Output the [X, Y] coordinate of the center of the cell containing the given text.  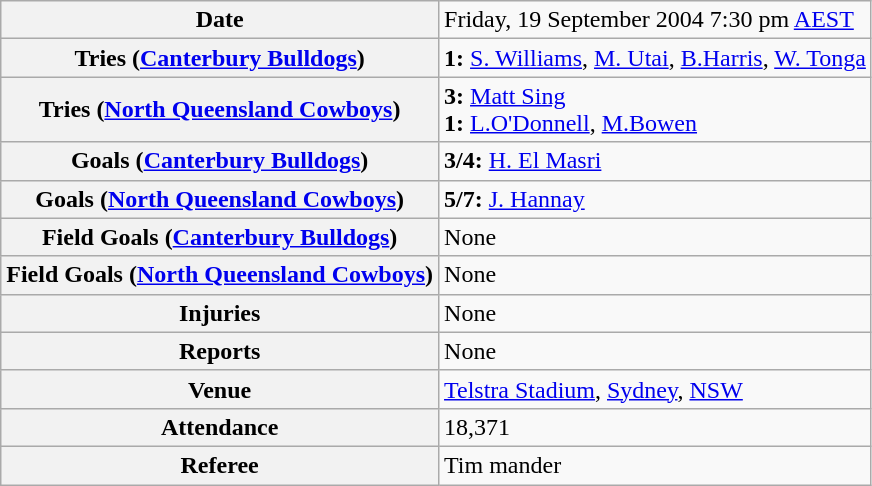
Tries (Canterbury Bulldogs) [220, 58]
Friday, 19 September 2004 7:30 pm AEST [656, 20]
Goals (Canterbury Bulldogs) [220, 161]
Date [220, 20]
Field Goals (North Queensland Cowboys) [220, 275]
Field Goals (Canterbury Bulldogs) [220, 237]
Attendance [220, 427]
Injuries [220, 313]
Goals (North Queensland Cowboys) [220, 199]
Tim mander [656, 465]
Reports [220, 351]
Venue [220, 389]
18,371 [656, 427]
1: S. Williams, M. Utai, B.Harris, W. Tonga [656, 58]
5/7: J. Hannay [656, 199]
Telstra Stadium, Sydney, NSW [656, 389]
3/4: H. El Masri [656, 161]
Referee [220, 465]
Tries (North Queensland Cowboys) [220, 110]
3: Matt Sing 1: L.O'Donnell, M.Bowen [656, 110]
